For the text-containing cell, return its midpoint in (X, Y) coordinate format. 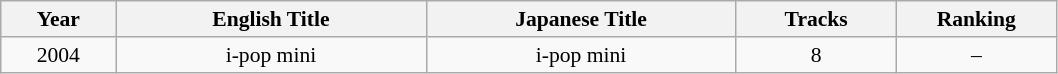
8 (816, 55)
Japanese Title (581, 19)
2004 (58, 55)
Tracks (816, 19)
Ranking (976, 19)
Year (58, 19)
– (976, 55)
English Title (271, 19)
